Find where the given text appears and provide that cell's center as [X, Y] coordinate. 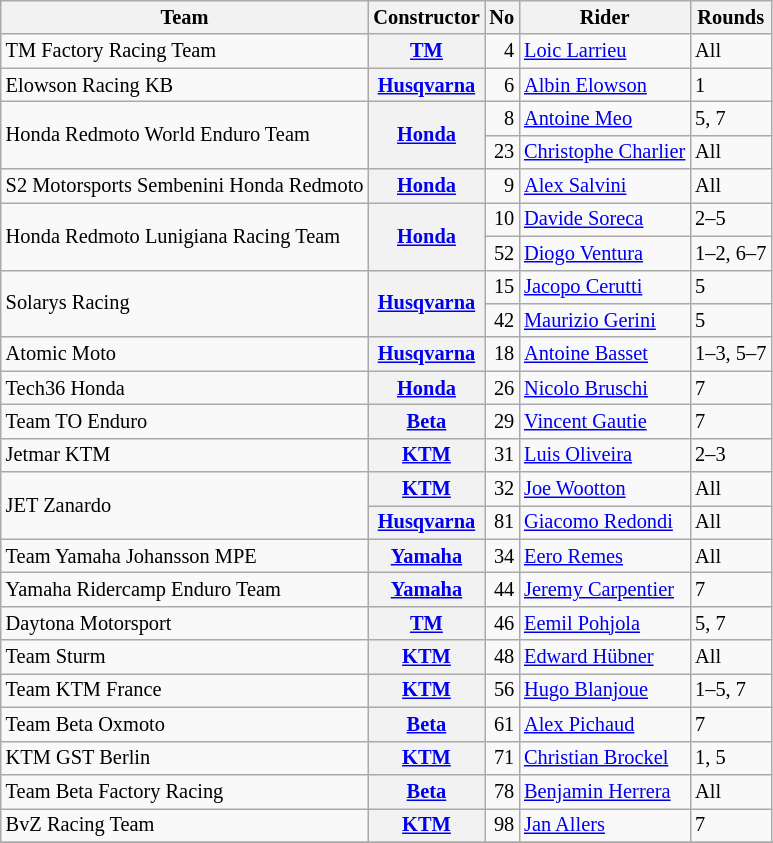
Rounds [730, 17]
Antoine Basset [604, 354]
Maurizio Gerini [604, 320]
Benjamin Herrera [604, 791]
Team Yamaha Johansson MPE [185, 556]
Team Beta Factory Racing [185, 791]
Antoine Meo [604, 118]
Nicolo Bruschi [604, 388]
98 [502, 825]
32 [502, 489]
Jetmar KTM [185, 455]
BvZ Racing Team [185, 825]
Jan Allers [604, 825]
78 [502, 791]
Eero Remes [604, 556]
Diogo Ventura [604, 253]
1 [730, 85]
8 [502, 118]
Yamaha Ridercamp Enduro Team [185, 589]
29 [502, 421]
Tech36 Honda [185, 388]
Alex Pichaud [604, 724]
34 [502, 556]
1, 5 [730, 758]
2–5 [730, 219]
No [502, 17]
Team TO Enduro [185, 421]
9 [502, 186]
71 [502, 758]
Team Beta Oxmoto [185, 724]
Atomic Moto [185, 354]
2–3 [730, 455]
Team [185, 17]
Edward Hübner [604, 657]
1–3, 5–7 [730, 354]
Alex Salvini [604, 186]
56 [502, 690]
46 [502, 623]
Elowson Racing KB [185, 85]
31 [502, 455]
TM Factory Racing Team [185, 51]
Constructor [426, 17]
10 [502, 219]
Solarys Racing [185, 304]
61 [502, 724]
42 [502, 320]
S2 Motorsports Sembenini Honda Redmoto [185, 186]
Daytona Motorsport [185, 623]
Davide Soreca [604, 219]
52 [502, 253]
KTM GST Berlin [185, 758]
Luis Oliveira [604, 455]
Christian Brockel [604, 758]
23 [502, 152]
Christophe Charlier [604, 152]
Rider [604, 17]
Hugo Blanjoue [604, 690]
Joe Wootton [604, 489]
Albin Elowson [604, 85]
18 [502, 354]
1–5, 7 [730, 690]
Vincent Gautie [604, 421]
26 [502, 388]
JET Zanardo [185, 506]
Eemil Pohjola [604, 623]
Jacopo Cerutti [604, 287]
81 [502, 522]
4 [502, 51]
15 [502, 287]
Jeremy Carpentier [604, 589]
Team KTM France [185, 690]
6 [502, 85]
Loic Larrieu [604, 51]
44 [502, 589]
Honda Redmoto World Enduro Team [185, 134]
48 [502, 657]
Team Sturm [185, 657]
1–2, 6–7 [730, 253]
Honda Redmoto Lunigiana Racing Team [185, 236]
Giacomo Redondi [604, 522]
